Provide the [x, y] coordinate of the cell's center where the given text is located.  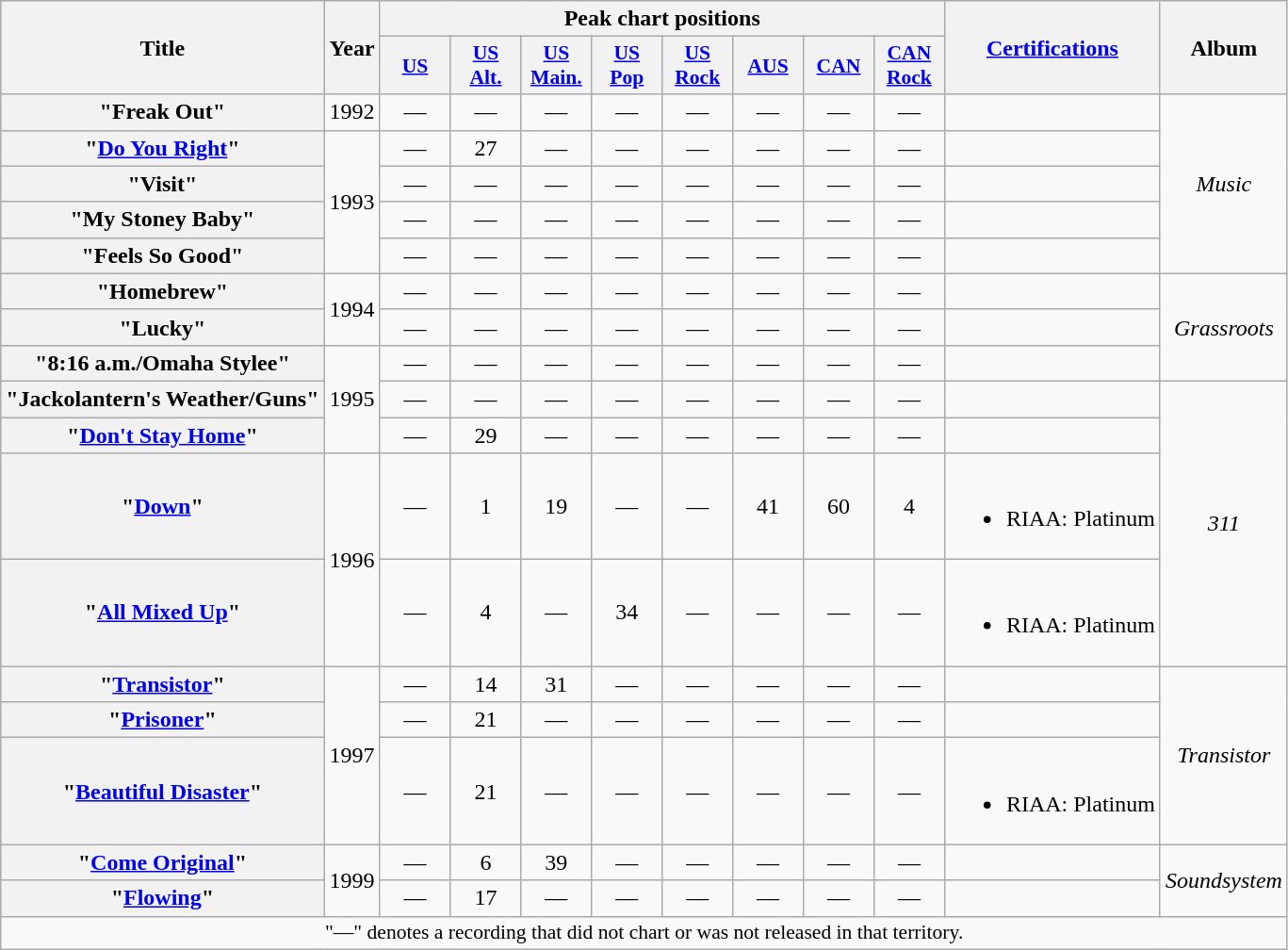
17 [486, 898]
CAN [839, 66]
39 [556, 862]
"Do You Right" [162, 148]
"Lucky" [162, 327]
AUS [769, 66]
Certifications [1052, 47]
1995 [352, 399]
"8:16 a.m./Omaha Stylee" [162, 363]
Peak chart positions [661, 19]
"Feels So Good" [162, 255]
34 [628, 613]
"All Mixed Up" [162, 613]
14 [486, 684]
1999 [352, 880]
60 [839, 507]
29 [486, 434]
41 [769, 507]
US [415, 66]
1 [486, 507]
"Homebrew" [162, 291]
Transistor [1223, 756]
"Down" [162, 507]
1994 [352, 309]
6 [486, 862]
CANRock [908, 66]
27 [486, 148]
Album [1223, 47]
USRock [697, 66]
1997 [352, 756]
"Jackolantern's Weather/Guns" [162, 399]
Grassroots [1223, 327]
"Visit" [162, 184]
"Don't Stay Home" [162, 434]
"—" denotes a recording that did not chart or was not released in that territory. [644, 933]
Soundsystem [1223, 880]
"Prisoner" [162, 720]
USMain. [556, 66]
Year [352, 47]
"My Stoney Baby" [162, 220]
Title [162, 47]
1996 [352, 560]
"Flowing" [162, 898]
1992 [352, 112]
Music [1223, 184]
USPop [628, 66]
1993 [352, 202]
"Come Original" [162, 862]
"Beautiful Disaster" [162, 792]
USAlt. [486, 66]
"Freak Out" [162, 112]
311 [1223, 523]
31 [556, 684]
19 [556, 507]
"Transistor" [162, 684]
